Return [x, y] of the center of cell containing provided text 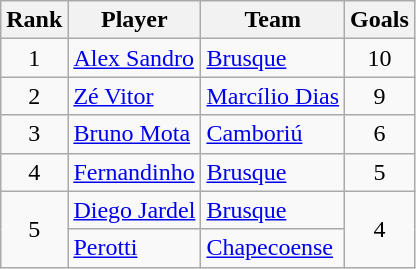
Bruno Mota [134, 134]
6 [380, 134]
1 [34, 58]
Zé Vitor [134, 96]
Player [134, 20]
10 [380, 58]
Alex Sandro [134, 58]
Team [273, 20]
Perotti [134, 248]
9 [380, 96]
Diego Jardel [134, 210]
Camboriú [273, 134]
Fernandinho [134, 172]
Goals [380, 20]
3 [34, 134]
Chapecoense [273, 248]
2 [34, 96]
Marcílio Dias [273, 96]
Rank [34, 20]
